Identify which cell holds the provided text, then report its (X, Y) central coordinate. 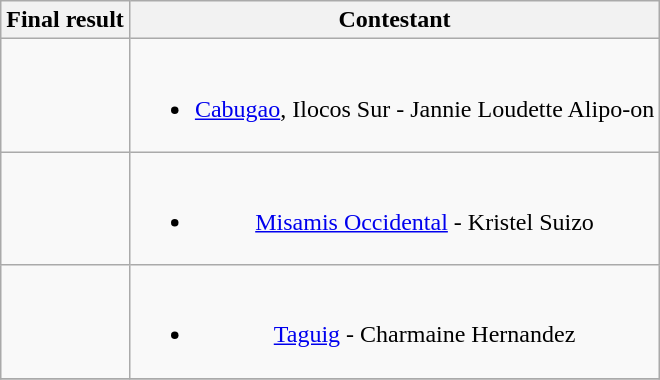
Cabugao, Ilocos Sur - Jannie Loudette Alipo-on (394, 96)
Final result (66, 20)
Taguig - Charmaine Hernandez (394, 322)
Contestant (394, 20)
Misamis Occidental - Kristel Suizo (394, 208)
